From the cell containing the given text, extract its center point as [x, y] coordinate. 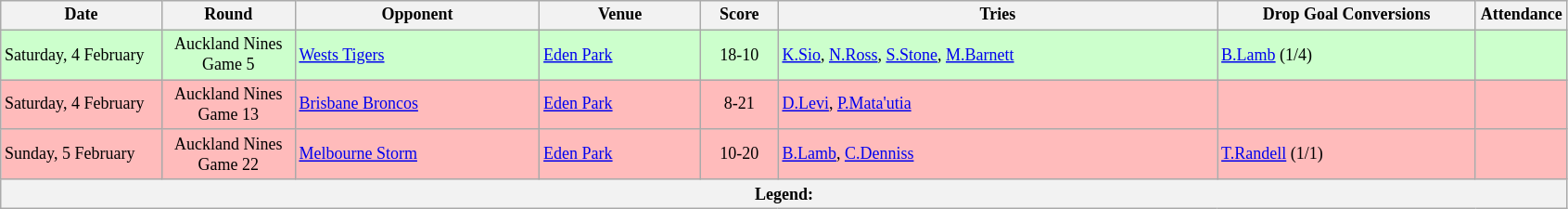
B.Lamb, C.Denniss [998, 154]
Tries [998, 15]
Drop Goal Conversions [1346, 15]
18-10 [739, 55]
Brisbane Broncos [417, 105]
Opponent [417, 15]
Sunday, 5 February [82, 154]
Auckland Nines Game 5 [228, 55]
Venue [620, 15]
Melbourne Storm [417, 154]
Legend: [784, 193]
Wests Tigers [417, 55]
B.Lamb (1/4) [1346, 55]
K.Sio, N.Ross, S.Stone, M.Barnett [998, 55]
D.Levi, P.Mata'utia [998, 105]
Round [228, 15]
8-21 [739, 105]
Date [82, 15]
Auckland Nines Game 13 [228, 105]
10-20 [739, 154]
Score [739, 15]
Auckland Nines Game 22 [228, 154]
T.Randell (1/1) [1346, 154]
Attendance [1521, 15]
